Search for the cell housing the specified text and yield its (x, y) center coordinate. 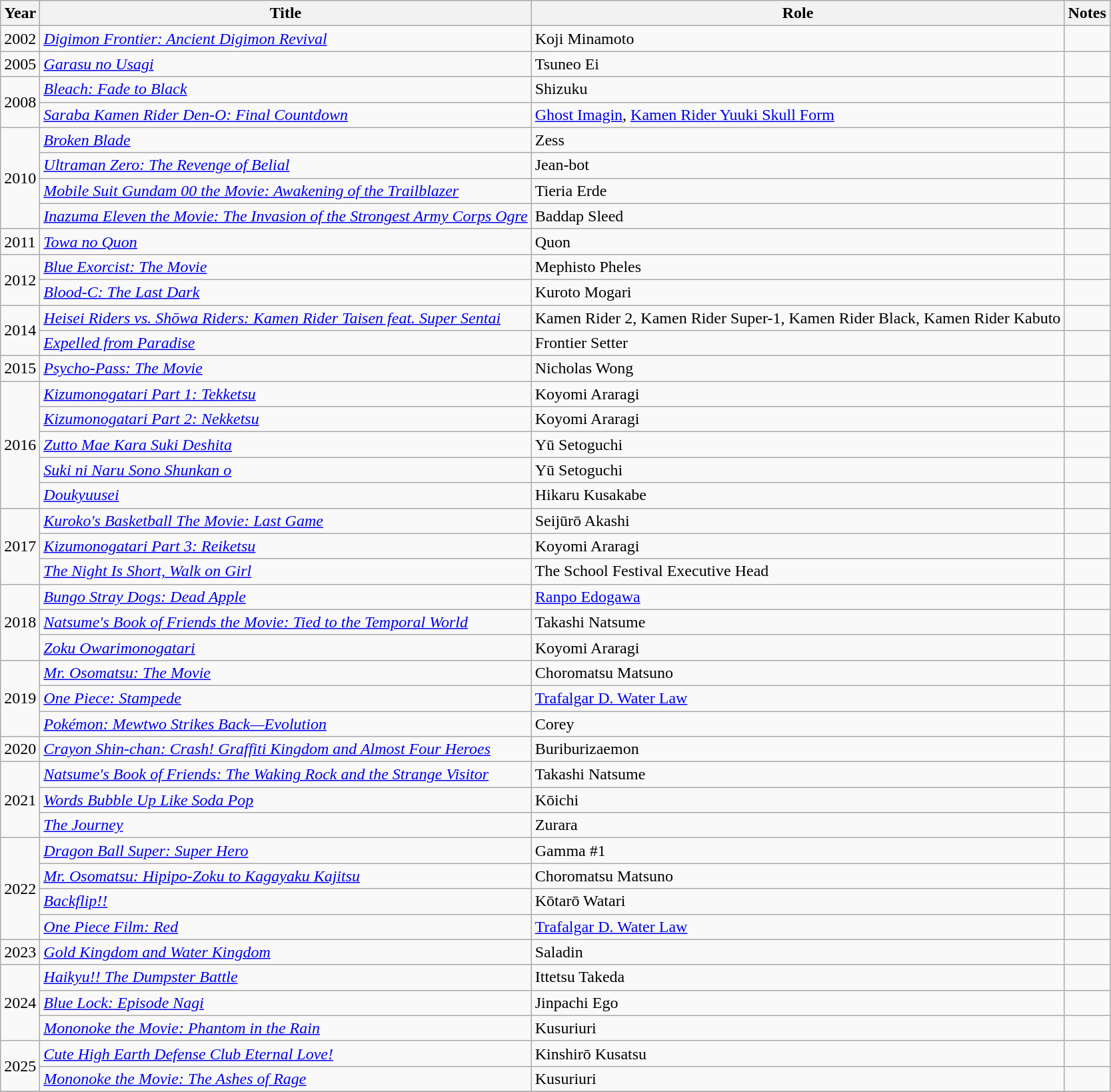
2024 (20, 1003)
Frontier Setter (798, 343)
Mononoke the Movie: The Ashes of Rage (285, 1079)
Koji Minamoto (798, 39)
Expelled from Paradise (285, 343)
2002 (20, 39)
Bleach: Fade to Black (285, 89)
2011 (20, 241)
Towa no Quon (285, 241)
Backflip!! (285, 901)
One Piece Film: Red (285, 927)
Inazuma Eleven the Movie: The Invasion of the Strongest Army Corps Ogre (285, 216)
Ranpo Edogawa (798, 597)
Shizuku (798, 89)
Zurara (798, 825)
The Journey (285, 825)
Nicholas Wong (798, 369)
Kuroko's Basketball The Movie: Last Game (285, 521)
Ittetsu Takeda (798, 977)
Natsume's Book of Friends the Movie: Tied to the Temporal World (285, 622)
2021 (20, 800)
Zess (798, 140)
2020 (20, 749)
Gamma #1 (798, 851)
2025 (20, 1066)
Notes (1087, 13)
The School Festival Executive Head (798, 571)
Psycho-Pass: The Movie (285, 369)
2008 (20, 102)
Corey (798, 723)
Garasu no Usagi (285, 64)
Mr. Osomatsu: The Movie (285, 673)
2016 (20, 445)
Quon (798, 241)
Seijūrō Akashi (798, 521)
Saladin (798, 952)
Zoku Owarimonogatari (285, 647)
2014 (20, 331)
2017 (20, 546)
Broken Blade (285, 140)
2012 (20, 279)
Words Bubble Up Like Soda Pop (285, 800)
Ultraman Zero: The Revenge of Belial (285, 165)
Heisei Riders vs. Shōwa Riders: Kamen Rider Taisen feat. Super Sentai (285, 318)
Jean-bot (798, 165)
Kizumonogatari Part 3: Reiketsu (285, 546)
Mononoke the Movie: Phantom in the Rain (285, 1028)
Bungo Stray Dogs: Dead Apple (285, 597)
Mr. Osomatsu: Hipipo-Zoku to Kagayaku Kajitsu (285, 876)
Kamen Rider 2, Kamen Rider Super-1, Kamen Rider Black, Kamen Rider Kabuto (798, 318)
One Piece: Stampede (285, 698)
2005 (20, 64)
Title (285, 13)
Gold Kingdom and Water Kingdom (285, 952)
Doukyuusei (285, 495)
2022 (20, 889)
Role (798, 13)
Kōtarō Watari (798, 901)
Zutto Mae Kara Suki Deshita (285, 445)
Year (20, 13)
The Night Is Short, Walk on Girl (285, 571)
Blood-C: The Last Dark (285, 292)
Digimon Frontier: Ancient Digimon Revival (285, 39)
Blue Lock: Episode Nagi (285, 1003)
2015 (20, 369)
Natsume's Book of Friends: The Waking Rock and the Strange Visitor (285, 775)
Pokémon: Mewtwo Strikes Back—Evolution (285, 723)
Tsuneo Ei (798, 64)
2018 (20, 622)
Saraba Kamen Rider Den-O: Final Countdown (285, 115)
Kōichi (798, 800)
Baddap Sleed (798, 216)
Hikaru Kusakabe (798, 495)
Crayon Shin-chan: Crash! Graffiti Kingdom and Almost Four Heroes (285, 749)
2023 (20, 952)
Kizumonogatari Part 1: Tekketsu (285, 394)
Haikyu!! The Dumpster Battle (285, 977)
Kinshirō Kusatsu (798, 1053)
Blue Exorcist: The Movie (285, 267)
2010 (20, 178)
Suki ni Naru Sono Shunkan o (285, 470)
Mephisto Pheles (798, 267)
Ghost Imagin, Kamen Rider Yuuki Skull Form (798, 115)
Tieria Erde (798, 191)
Mobile Suit Gundam 00 the Movie: Awakening of the Trailblazer (285, 191)
Kuroto Mogari (798, 292)
2019 (20, 698)
Dragon Ball Super: Super Hero (285, 851)
Cute High Earth Defense Club Eternal Love! (285, 1053)
Buriburizaemon (798, 749)
Kizumonogatari Part 2: Nekketsu (285, 419)
Jinpachi Ego (798, 1003)
